Output the (x, y) coordinate of the center of the cell containing the given text.  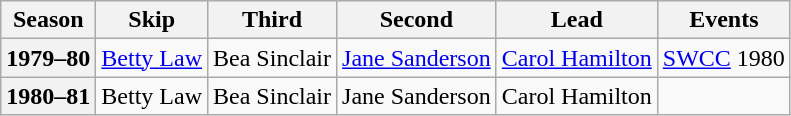
Events (724, 20)
Skip (152, 20)
Lead (576, 20)
Second (417, 20)
1979–80 (48, 58)
Season (48, 20)
Third (272, 20)
1980–81 (48, 96)
SWCC 1980 (724, 58)
